Return the [X, Y] coordinate for the center point of the cell that contains the specified text.  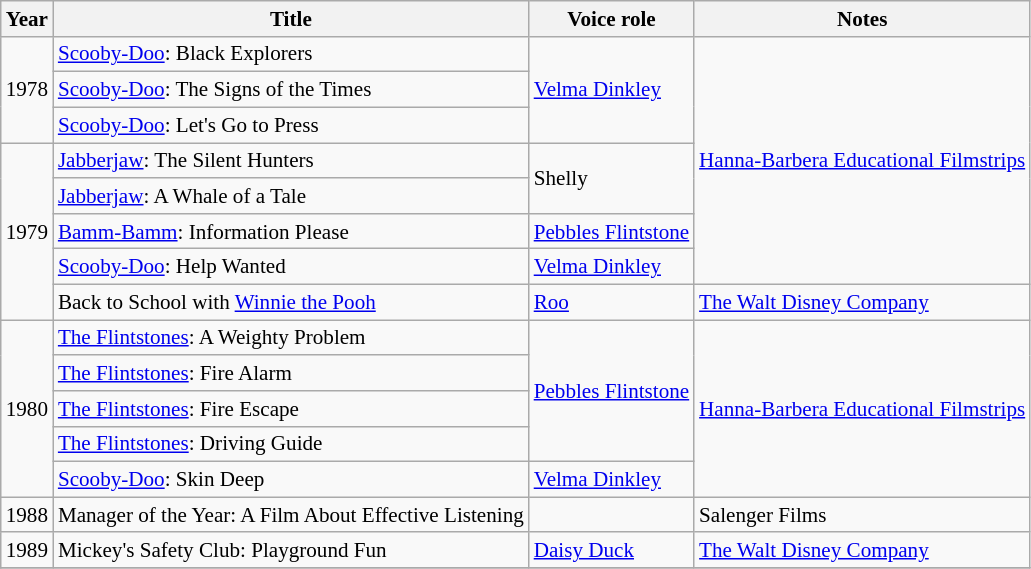
Voice role [612, 18]
Scooby-Doo: Black Explorers [291, 54]
Daisy Duck [612, 550]
Scooby-Doo: Help Wanted [291, 266]
1978 [27, 89]
Scooby-Doo: Let's Go to Press [291, 124]
Mickey's Safety Club: Playground Fun [291, 550]
Bamm-Bamm: Information Please [291, 230]
Roo [612, 302]
1980 [27, 408]
Manager of the Year: A Film About Effective Listening [291, 514]
1988 [27, 514]
The Flintstones: A Weighty Problem [291, 338]
The Flintstones: Driving Guide [291, 444]
The Flintstones: Fire Alarm [291, 372]
1979 [27, 232]
Shelly [612, 178]
Back to School with Winnie the Pooh [291, 302]
Jabberjaw: A Whale of a Tale [291, 196]
Scooby-Doo: Skin Deep [291, 480]
1989 [27, 550]
Jabberjaw: The Silent Hunters [291, 160]
Salenger Films [862, 514]
Notes [862, 18]
The Flintstones: Fire Escape [291, 408]
Scooby-Doo: The Signs of the Times [291, 90]
Title [291, 18]
Year [27, 18]
